Scan for the cell matching the given text and deliver its [x, y] coordinate at center. 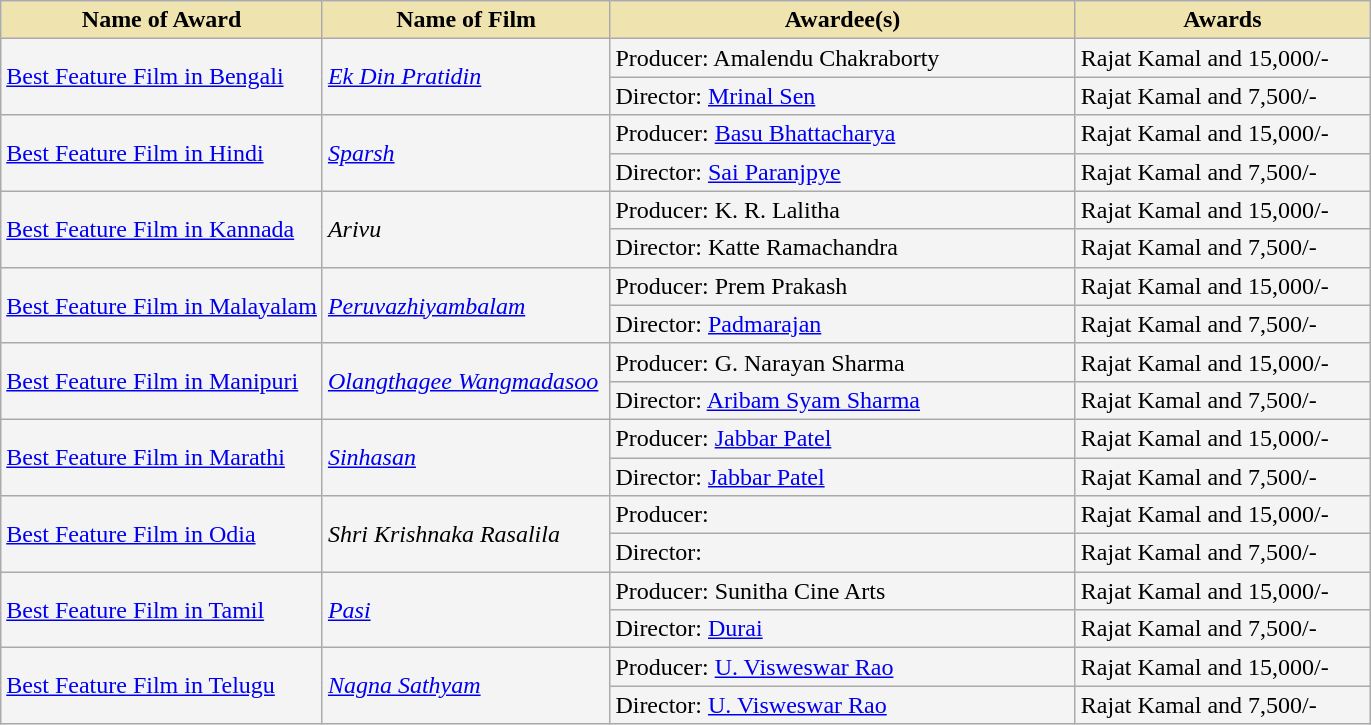
Best Feature Film in Kannada [162, 229]
Name of Award [162, 20]
Sinhasan [466, 457]
Best Feature Film in Malayalam [162, 305]
Best Feature Film in Odia [162, 534]
Producer: Sunitha Cine Arts [842, 591]
Director: Padmarajan [842, 324]
Director: Katte Ramachandra [842, 248]
Name of Film [466, 20]
Ek Din Pratidin [466, 77]
Director: Sai Paranjpye [842, 172]
Director: [842, 553]
Director: Aribam Syam Sharma [842, 400]
Olangthagee Wangmadasoo [466, 381]
Director: Mrinal Sen [842, 96]
Producer: U. Visweswar Rao [842, 667]
Producer: G. Narayan Sharma [842, 362]
Director: U. Visweswar Rao [842, 705]
Awardee(s) [842, 20]
Best Feature Film in Telugu [162, 686]
Director: Durai [842, 629]
Director: Jabbar Patel [842, 477]
Best Feature Film in Marathi [162, 457]
Producer: Amalendu Chakraborty [842, 58]
Arivu [466, 229]
Sparsh [466, 153]
Pasi [466, 610]
Nagna Sathyam [466, 686]
Producer: Basu Bhattacharya [842, 134]
Producer: [842, 515]
Producer: Jabbar Patel [842, 438]
Awards [1222, 20]
Producer: K. R. Lalitha [842, 210]
Best Feature Film in Bengali [162, 77]
Best Feature Film in Tamil [162, 610]
Peruvazhiyambalam [466, 305]
Producer: Prem Prakash [842, 286]
Shri Krishnaka Rasalila [466, 534]
Best Feature Film in Hindi [162, 153]
Best Feature Film in Manipuri [162, 381]
